Return the (X, Y) coordinate for the center point of the cell that contains the specified text.  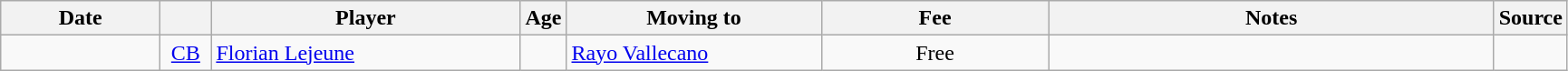
Fee (935, 18)
Notes (1271, 18)
Rayo Vallecano (694, 53)
Florian Lejeune (366, 53)
Free (935, 53)
CB (186, 53)
Source (1530, 18)
Age (544, 18)
Date (81, 18)
Player (366, 18)
Moving to (694, 18)
